Provide the (X, Y) coordinate of the cell's center where the given text is located.  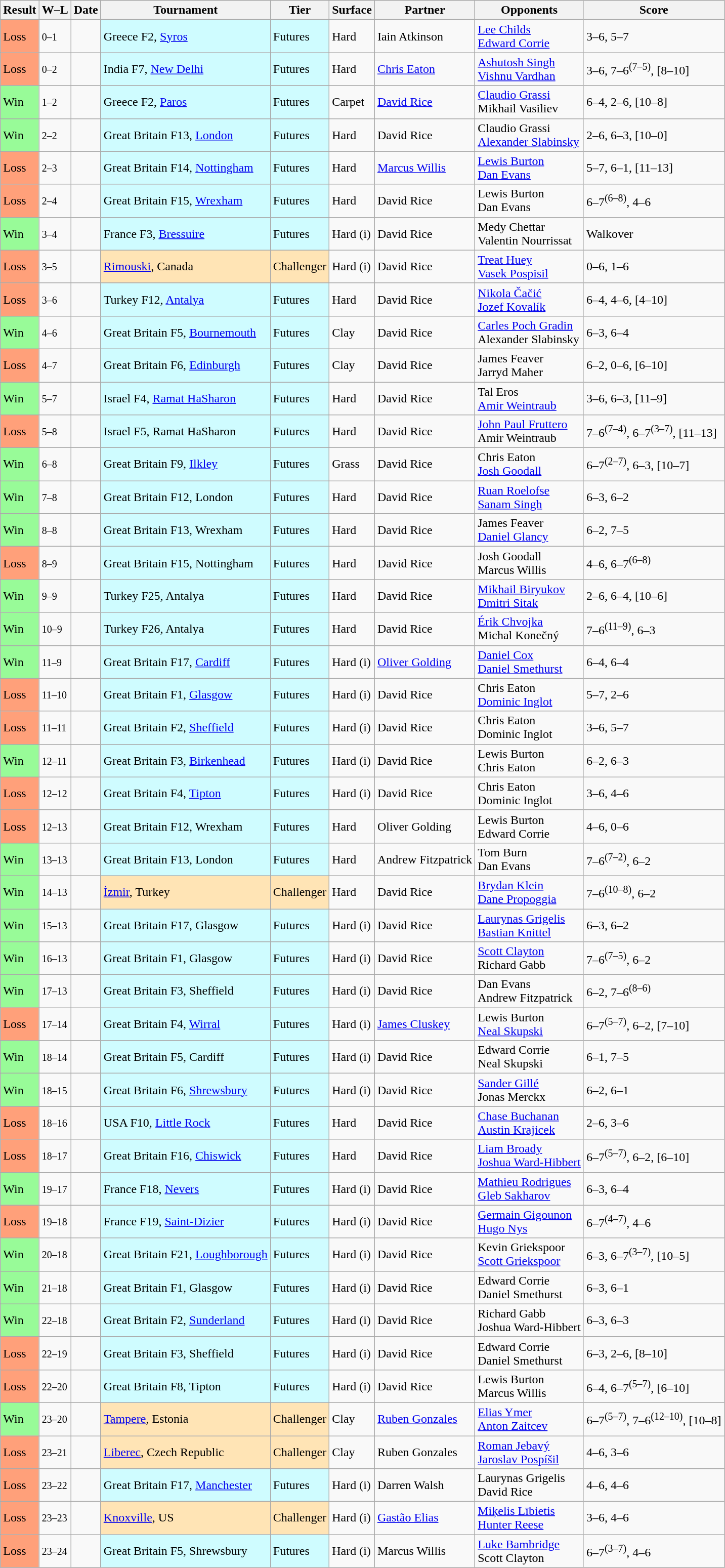
Tampere, Estonia (185, 1419)
3–6, 6–3, [11–9] (654, 398)
0–1 (55, 36)
Liam Broady Joshua Ward-Hibbert (529, 1156)
6–8 (55, 465)
5–7, 2–6 (654, 694)
5–7 (55, 398)
Carles Poch Gradin Alexander Slabinsky (529, 332)
12–12 (55, 794)
Partner (424, 10)
14–13 (55, 892)
Darren Walsh (424, 1485)
Iain Atkinson (424, 36)
Tal Eros Amir Weintraub (529, 398)
Elias Ymer Anton Zaitcev (529, 1419)
Great Britain F6, Edinburgh (185, 365)
6–2, 7–6(8–6) (654, 991)
Great Britain F5, Shrewsbury (185, 1551)
6–7(2–7), 6–3, [10–7] (654, 465)
13–13 (55, 859)
7–6(7–4), 6–7(3–7), [11–13] (654, 431)
3–6 (55, 300)
Liberec, Czech Republic (185, 1452)
Great Britain F12, London (185, 497)
11–11 (55, 728)
6–4, 2–6, [10–8] (654, 102)
18–15 (55, 1090)
Turkey F25, Antalya (185, 596)
Ruan Roelofse Sanam Singh (529, 497)
Chris Eaton Josh Goodall (529, 465)
6–2, 6–3 (654, 760)
2–4 (55, 200)
Mikhail Biryukov Dmitri Sitak (529, 596)
Great Britain F5, Cardiff (185, 1057)
23–24 (55, 1551)
Israel F4, Ramat HaSharon (185, 398)
Walkover (654, 234)
Claudio Grassi Mikhail Vasiliev (529, 102)
4–6, 4–6 (654, 1485)
17–13 (55, 991)
6–3, 6–3 (654, 1320)
18–14 (55, 1057)
Roman Jebavý Jaroslav Pospíšil (529, 1452)
Chase Buchanan Austin Krajicek (529, 1123)
Surface (352, 10)
Great Britain F16, Chiswick (185, 1156)
France F18, Nevers (185, 1188)
Greece F2, Paros (185, 102)
Gastão Elias (424, 1518)
7–8 (55, 497)
2–6, 6–4, [10–6] (654, 596)
2–6, 6–3, [10–0] (654, 135)
21–18 (55, 1288)
Lewis Burton Neal Skupski (529, 1024)
John Paul Fruttero Amir Weintraub (529, 431)
Great Britain F5, Bournemouth (185, 332)
6–2, 7–5 (654, 530)
Result (20, 10)
Great Britain F17, Manchester (185, 1485)
Date (86, 10)
22–19 (55, 1353)
3–4 (55, 234)
İzmir, Turkey (185, 892)
16–13 (55, 959)
Chris Eaton (424, 69)
0–2 (55, 69)
1–2 (55, 102)
2–6, 3–6 (654, 1123)
Nikola Čačić Jozef Kovalík (529, 300)
23–20 (55, 1419)
Rimouski, Canada (185, 266)
James Feaver Daniel Glancy (529, 530)
Daniel Cox Daniel Smethurst (529, 662)
Germain Gigounon Hugo Nys (529, 1222)
7–6(7–5), 6–2 (654, 959)
Richard Gabb Joshua Ward-Hibbert (529, 1320)
Lee Childs Edward Corrie (529, 36)
4–6, 6–7(6–8) (654, 563)
Andrew Fitzpatrick (424, 859)
Tier (300, 10)
5–8 (55, 431)
Great Britain F2, Sunderland (185, 1320)
W–L (55, 10)
USA F10, Little Rock (185, 1123)
Claudio Grassi Alexander Slabinsky (529, 135)
22–18 (55, 1320)
Great Britain F12, Wrexham (185, 826)
4–6, 0–6 (654, 826)
Turkey F12, Antalya (185, 300)
15–13 (55, 925)
6–7(5–7), 7–6(12–10), [10–8] (654, 1419)
5–7, 6–1, [11–13] (654, 168)
Dan Evans Andrew Fitzpatrick (529, 991)
10–9 (55, 629)
Lewis Burton Marcus Willis (529, 1386)
8–8 (55, 530)
6–7(5–7), 6–2, [7–10] (654, 1024)
Medy Chettar Valentin Nourrissat (529, 234)
12–11 (55, 760)
23–21 (55, 1452)
Knoxville, US (185, 1518)
Great Britain F13, Wrexham (185, 530)
Opponents (529, 10)
Sander Gillé Jonas Merckx (529, 1090)
4–6 (55, 332)
9–9 (55, 596)
Scott Clayton Richard Gabb (529, 959)
Great Britain F15, Wrexham (185, 200)
Kevin Griekspoor Scott Griekspoor (529, 1254)
2–3 (55, 168)
Great Britain F3, Birkenhead (185, 760)
23–23 (55, 1518)
Great Britain F15, Nottingham (185, 563)
France F3, Bressuire (185, 234)
0–6, 1–6 (654, 266)
Great Britain F17, Cardiff (185, 662)
6–7(5–7), 6–2, [6–10] (654, 1156)
Lewis Burton Edward Corrie (529, 826)
Brydan Klein Dane Propoggia (529, 892)
Miķelis Lībietis Hunter Reese (529, 1518)
Lewis Burton Chris Eaton (529, 760)
Laurynas Grigelis Bastian Knittel (529, 925)
6–4, 6–4 (654, 662)
Great Britain F21, Loughborough (185, 1254)
Great Britain F9, Ilkley (185, 465)
Great Britain F2, Sheffield (185, 728)
Ashutosh Singh Vishnu Vardhan (529, 69)
3–6, 7–6(7–5), [8–10] (654, 69)
6–3, 6–1 (654, 1288)
12–13 (55, 826)
France F19, Saint-Dizier (185, 1222)
8–9 (55, 563)
18–16 (55, 1123)
2–2 (55, 135)
4–7 (55, 365)
7–6(7–2), 6–2 (654, 859)
22–20 (55, 1386)
Carpet (352, 102)
Great Britain F14, Nottingham (185, 168)
Treat Huey Vasek Pospisil (529, 266)
6–7(3–7), 4–6 (654, 1551)
6–3, 2–6, [8–10] (654, 1353)
James Feaver Jarryd Maher (529, 365)
18–17 (55, 1156)
Israel F5, Ramat HaSharon (185, 431)
Érik Chvojka Michal Konečný (529, 629)
11–9 (55, 662)
6–3, 6–7(3–7), [10–5] (654, 1254)
Turkey F26, Antalya (185, 629)
7–6(11–9), 6–3 (654, 629)
Edward Corrie Neal Skupski (529, 1057)
Mathieu Rodrigues Gleb Sakharov (529, 1188)
7–6(10–8), 6–2 (654, 892)
Tom Burn Dan Evans (529, 859)
19–17 (55, 1188)
Tournament (185, 10)
6–2, 0–6, [6–10] (654, 365)
Great Britain F6, Shrewsbury (185, 1090)
Grass (352, 465)
Great Britain F4, Tipton (185, 794)
19–18 (55, 1222)
Great Britain F8, Tipton (185, 1386)
11–10 (55, 694)
Great Britain F4, Wirral (185, 1024)
3–5 (55, 266)
6–4, 4–6, [4–10] (654, 300)
6–2, 6–1 (654, 1090)
India F7, New Delhi (185, 69)
Greece F2, Syros (185, 36)
James Cluskey (424, 1024)
6–1, 7–5 (654, 1057)
Great Britain F17, Glasgow (185, 925)
20–18 (55, 1254)
6–7(6–8), 4–6 (654, 200)
4–6, 3–6 (654, 1452)
Laurynas Grigelis David Rice (529, 1485)
23–22 (55, 1485)
6–4, 6–7(5–7), [6–10] (654, 1386)
Luke Bambridge Scott Clayton (529, 1551)
17–14 (55, 1024)
Josh Goodall Marcus Willis (529, 563)
6–7(4–7), 4–6 (654, 1222)
Score (654, 10)
